Return (X, Y) of the center of cell containing provided text 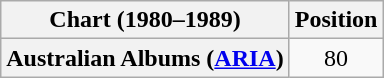
Australian Albums (ARIA) (145, 58)
80 (336, 58)
Chart (1980–1989) (145, 20)
Position (336, 20)
